Return [X, Y] of the center of cell containing provided text 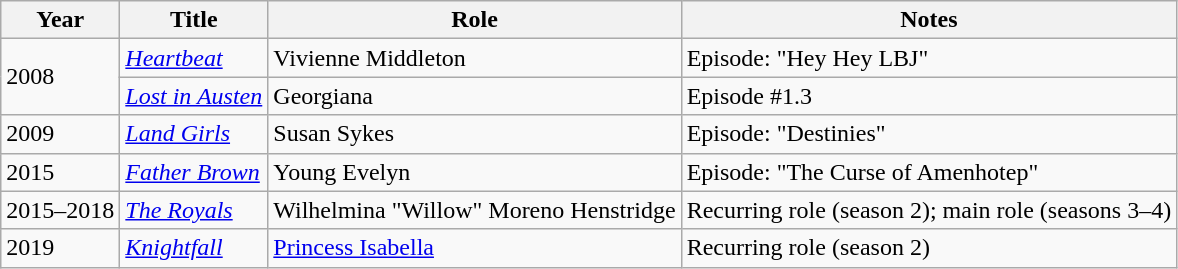
Susan Sykes [474, 134]
Father Brown [194, 172]
Georgiana [474, 96]
Year [60, 20]
Episode: "Hey Hey LBJ" [929, 58]
Recurring role (season 2); main role (seasons 3–4) [929, 210]
Recurring role (season 2) [929, 248]
2008 [60, 77]
2015 [60, 172]
Role [474, 20]
Heartbeat [194, 58]
Wilhelmina "Willow" Moreno Henstridge [474, 210]
Young Evelyn [474, 172]
The Royals [194, 210]
2015–2018 [60, 210]
Land Girls [194, 134]
Knightfall [194, 248]
2019 [60, 248]
Vivienne Middleton [474, 58]
Lost in Austen [194, 96]
Title [194, 20]
Notes [929, 20]
Episode: "The Curse of Amenhotep" [929, 172]
2009 [60, 134]
Princess Isabella [474, 248]
Episode #1.3 [929, 96]
Episode: "Destinies" [929, 134]
